Detect which cell encompasses the target text, then output its [X, Y] center coordinate. 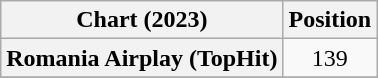
Chart (2023) [142, 20]
Romania Airplay (TopHit) [142, 58]
139 [330, 58]
Position [330, 20]
